Identify which cell holds the provided text, then report its [X, Y] central coordinate. 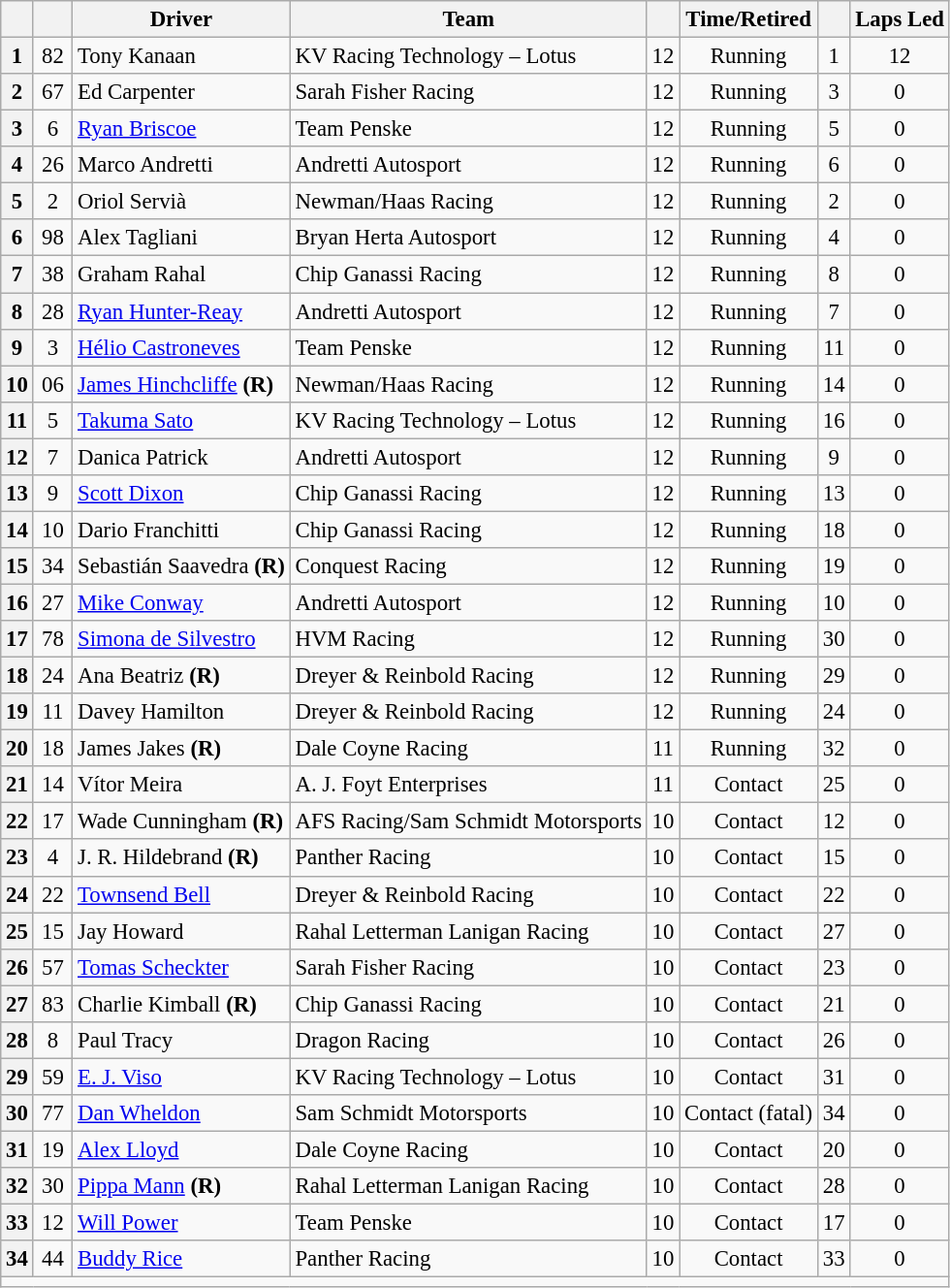
Oriol Servià [181, 202]
James Jakes (R) [181, 749]
Simona de Silvestro [181, 639]
Townsend Bell [181, 894]
38 [52, 274]
82 [52, 56]
78 [52, 639]
Alex Tagliani [181, 238]
J. R. Hildebrand (R) [181, 858]
Ana Beatriz (R) [181, 676]
Ed Carpenter [181, 92]
Charlie Kimball (R) [181, 1004]
Wade Cunningham (R) [181, 821]
Bryan Herta Autosport [468, 238]
Will Power [181, 1223]
Sam Schmidt Motorsports [468, 1113]
Tony Kanaan [181, 56]
Dragon Racing [468, 1041]
Jay Howard [181, 931]
Davey Hamilton [181, 712]
57 [52, 967]
Conquest Racing [468, 566]
Takuma Sato [181, 420]
Danica Patrick [181, 457]
Team [468, 19]
Marco Andretti [181, 165]
Ryan Briscoe [181, 129]
Sebastián Saavedra (R) [181, 566]
67 [52, 92]
Tomas Scheckter [181, 967]
44 [52, 1259]
Paul Tracy [181, 1041]
AFS Racing/Sam Schmidt Motorsports [468, 821]
A. J. Foyt Enterprises [468, 785]
HVM Racing [468, 639]
James Hinchcliffe (R) [181, 384]
77 [52, 1113]
Alex Lloyd [181, 1149]
Vítor Meira [181, 785]
Laps Led [900, 19]
Contact (fatal) [748, 1113]
98 [52, 238]
Dario Franchitti [181, 530]
Buddy Rice [181, 1259]
06 [52, 384]
Mike Conway [181, 602]
Hélio Castroneves [181, 347]
Pippa Mann (R) [181, 1186]
Scott Dixon [181, 494]
83 [52, 1004]
Driver [181, 19]
59 [52, 1077]
Time/Retired [748, 19]
E. J. Viso [181, 1077]
Ryan Hunter-Reay [181, 311]
Dan Wheldon [181, 1113]
Graham Rahal [181, 274]
